Extract the [x, y] coordinate from the center of the cell holding the provided text.  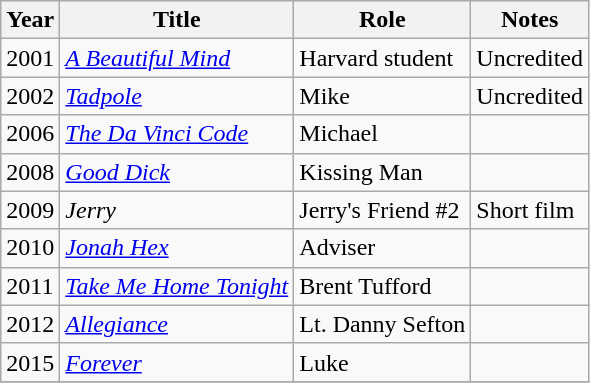
Kissing Man [382, 172]
2006 [30, 134]
2012 [30, 324]
Title [177, 20]
2010 [30, 248]
Jerry [177, 210]
Take Me Home Tonight [177, 286]
2015 [30, 362]
Allegiance [177, 324]
Michael [382, 134]
2002 [30, 96]
2001 [30, 58]
Harvard student [382, 58]
Mike [382, 96]
Lt. Danny Sefton [382, 324]
2011 [30, 286]
Short film [530, 210]
A Beautiful Mind [177, 58]
Luke [382, 362]
Forever [177, 362]
The Da Vinci Code [177, 134]
Role [382, 20]
Good Dick [177, 172]
Jonah Hex [177, 248]
Year [30, 20]
2008 [30, 172]
2009 [30, 210]
Adviser [382, 248]
Brent Tufford [382, 286]
Tadpole [177, 96]
Notes [530, 20]
Jerry's Friend #2 [382, 210]
